For the text-containing cell, return its midpoint in (X, Y) coordinate format. 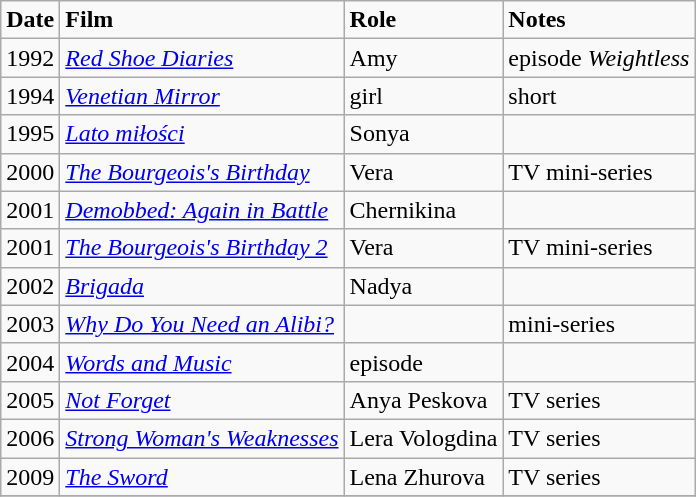
Lera Vologdina (424, 438)
mini-series (599, 324)
The Bourgeois's Birthday (202, 172)
Chernikina (424, 210)
Brigada (202, 286)
Sonya (424, 134)
The Sword (202, 477)
Lato miłości (202, 134)
Red Shoe Diaries (202, 58)
Why Do You Need an Alibi? (202, 324)
2005 (30, 400)
2003 (30, 324)
1994 (30, 96)
Not Forget (202, 400)
2000 (30, 172)
Date (30, 20)
Demobbed: Again in Battle (202, 210)
Venetian Mirror (202, 96)
short (599, 96)
2006 (30, 438)
Words and Music (202, 362)
Nadya (424, 286)
episode (424, 362)
Lena Zhurova (424, 477)
Film (202, 20)
Role (424, 20)
Amy (424, 58)
Notes (599, 20)
2004 (30, 362)
girl (424, 96)
Strong Woman's Weaknesses (202, 438)
episode Weightless (599, 58)
The Bourgeois's Birthday 2 (202, 248)
1995 (30, 134)
1992 (30, 58)
2002 (30, 286)
2009 (30, 477)
Anya Peskova (424, 400)
